From the cell containing the given text, extract its center point as [x, y] coordinate. 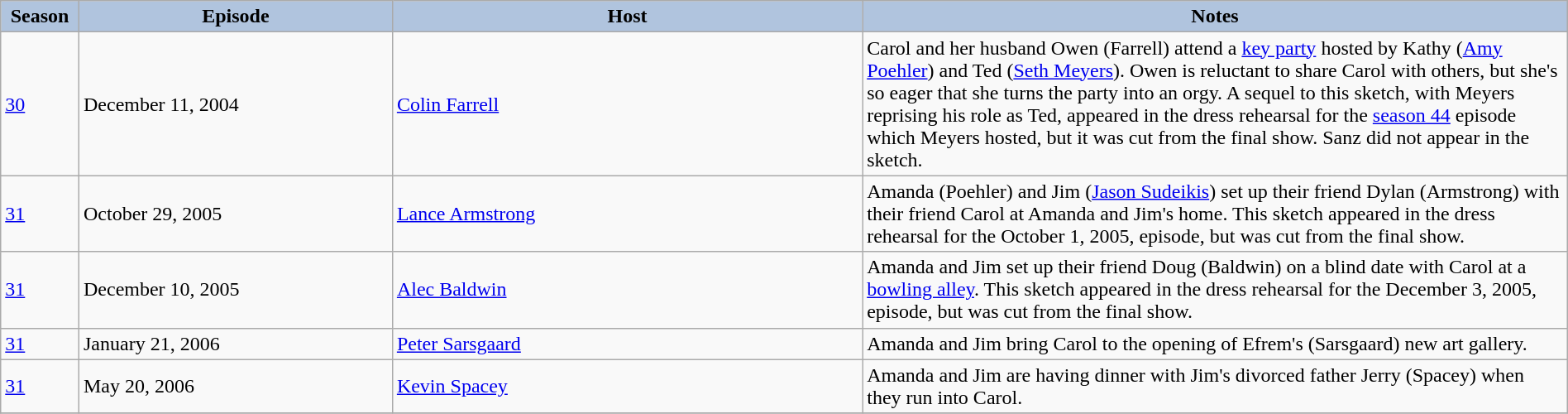
October 29, 2005 [235, 214]
Amanda and Jim are having dinner with Jim's divorced father Jerry (Spacey) when they run into Carol. [1216, 386]
January 21, 2006 [235, 344]
May 20, 2006 [235, 386]
Season [40, 17]
Peter Sarsgaard [627, 344]
30 [40, 104]
December 11, 2004 [235, 104]
Alec Baldwin [627, 290]
Episode [235, 17]
Kevin Spacey [627, 386]
December 10, 2005 [235, 290]
Amanda and Jim bring Carol to the opening of Efrem's (Sarsgaard) new art gallery. [1216, 344]
Colin Farrell [627, 104]
Host [627, 17]
Lance Armstrong [627, 214]
Notes [1216, 17]
